Identify which cell holds the provided text, then report its (x, y) central coordinate. 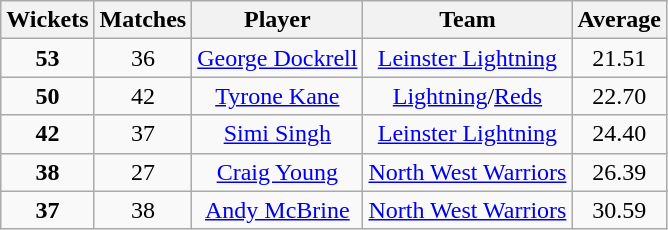
26.39 (620, 172)
50 (48, 96)
Matches (143, 20)
27 (143, 172)
Team (468, 20)
Andy McBrine (278, 210)
53 (48, 58)
Craig Young (278, 172)
24.40 (620, 134)
Simi Singh (278, 134)
Average (620, 20)
Wickets (48, 20)
22.70 (620, 96)
30.59 (620, 210)
Lightning/Reds (468, 96)
Tyrone Kane (278, 96)
21.51 (620, 58)
George Dockrell (278, 58)
Player (278, 20)
36 (143, 58)
